For the text-containing cell, return its midpoint in [X, Y] coordinate format. 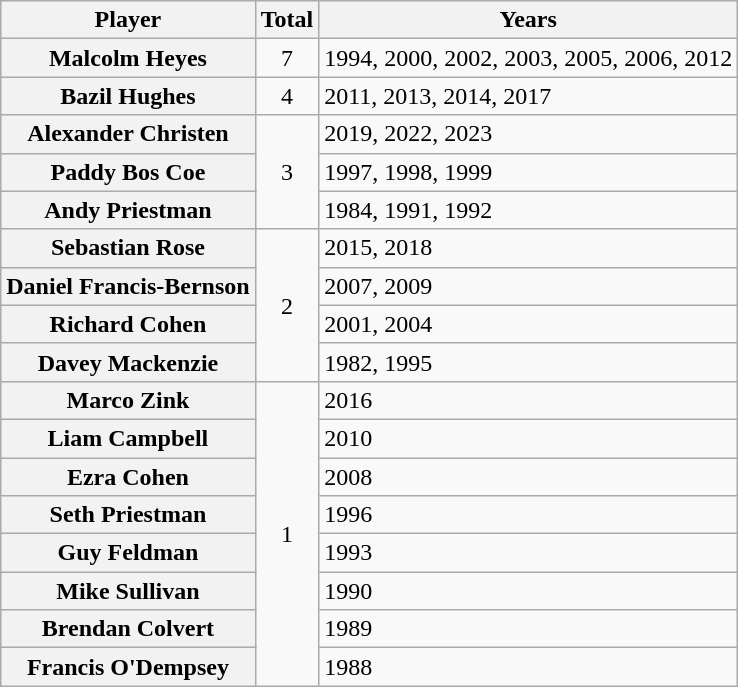
1994, 2000, 2002, 2003, 2005, 2006, 2012 [528, 58]
1984, 1991, 1992 [528, 210]
Daniel Francis-Bernson [128, 286]
1 [287, 533]
Richard Cohen [128, 324]
4 [287, 96]
2 [287, 305]
Ezra Cohen [128, 477]
Years [528, 20]
1996 [528, 515]
1997, 1998, 1999 [528, 172]
Paddy Bos Coe [128, 172]
Francis O'Dempsey [128, 667]
Davey Mackenzie [128, 362]
Mike Sullivan [128, 591]
Liam Campbell [128, 438]
Marco Zink [128, 400]
2016 [528, 400]
2008 [528, 477]
Player [128, 20]
2010 [528, 438]
1982, 1995 [528, 362]
Sebastian Rose [128, 248]
3 [287, 172]
2011, 2013, 2014, 2017 [528, 96]
1990 [528, 591]
2019, 2022, 2023 [528, 134]
Andy Priestman [128, 210]
Seth Priestman [128, 515]
Guy Feldman [128, 553]
Brendan Colvert [128, 629]
1993 [528, 553]
Malcolm Heyes [128, 58]
Bazil Hughes [128, 96]
2007, 2009 [528, 286]
1989 [528, 629]
2001, 2004 [528, 324]
1988 [528, 667]
Total [287, 20]
Alexander Christen [128, 134]
2015, 2018 [528, 248]
7 [287, 58]
